Find where the given text appears and provide that cell's center as (x, y) coordinate. 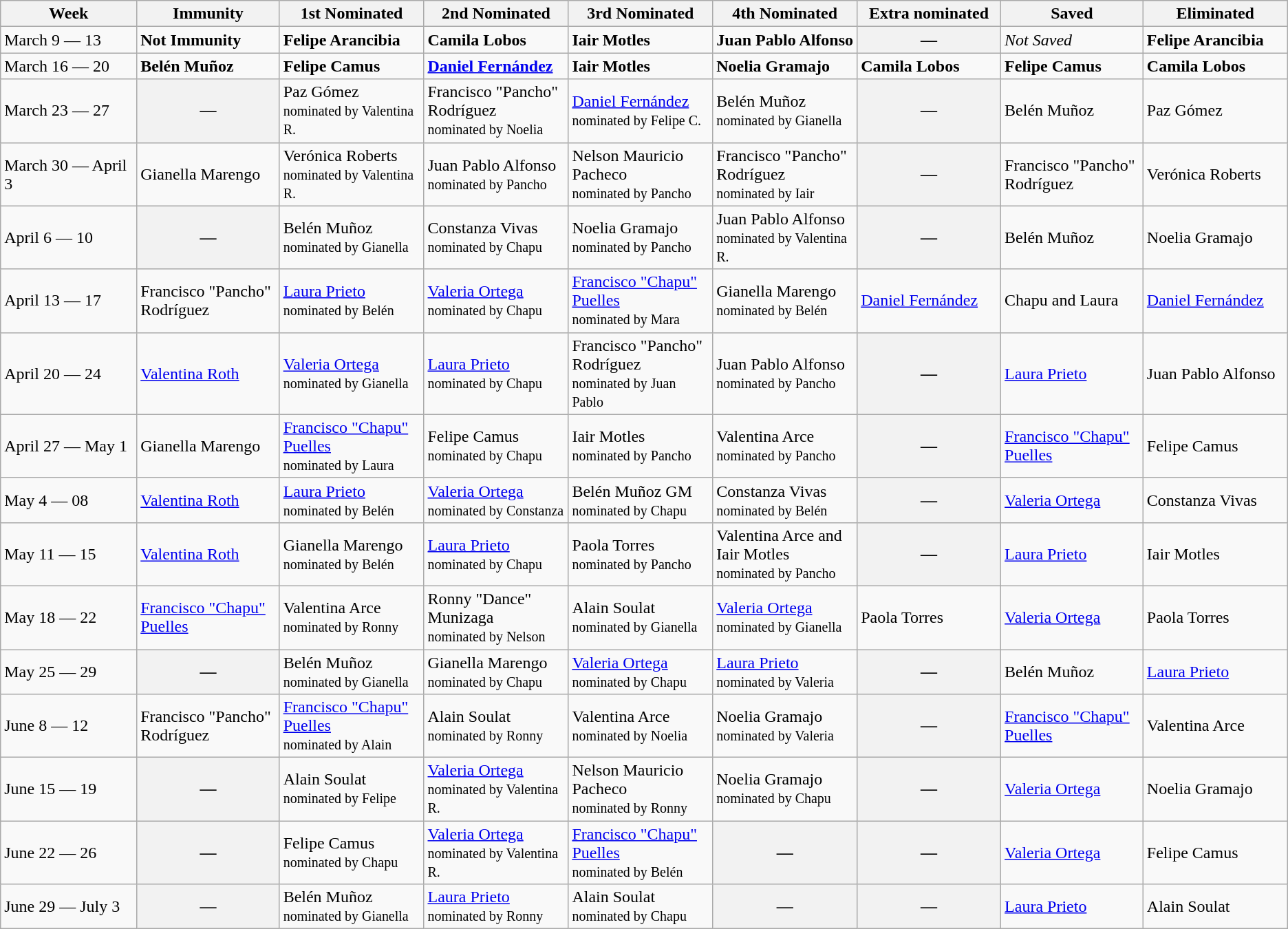
Constanza Vivas (1215, 500)
Constanza Vivasnominated by Belén (785, 500)
Valentina Arce (1215, 726)
Daniel Fernándeznominated by Felipe C. (641, 111)
Immunity (208, 14)
Nelson Mauricio Pacheconominated by Pancho (641, 174)
May 18 — 22 (69, 617)
Gianella Marengonominated by Chapu (496, 672)
Belén Muñoz GMnominated by Chapu (641, 500)
Francisco "Chapu" Puellesnominated by Mara (641, 301)
March 23 — 27 (69, 111)
Valentina Arcenominated by Ronny (352, 617)
Iair Motlesnominated by Pancho (641, 446)
Laura Prietonominated by Ronny (496, 907)
Francisco "Pancho" Rodrígueznominated by Noelia (496, 111)
Alain Soulatnominated by Ronny (496, 726)
Week (69, 14)
Valentina Arcenominated by Pancho (785, 446)
May 25 — 29 (69, 672)
June 22 — 26 (69, 853)
Laura Prietonominated by Valeria (785, 672)
April 6 — 10 (69, 237)
June 15 — 19 (69, 789)
Verónica Robertsnominated by Valentina R. (352, 174)
1st Nominated (352, 14)
Francisco "Chapu" Puellesnominated by Laura (352, 446)
Noelia Gramajonominated by Valeria (785, 726)
Noelia Gramajonominated by Pancho (641, 237)
Extra nominated (929, 14)
Valentina Arce and Iair Motlesnominated by Pancho (785, 554)
May 4 — 08 (69, 500)
3rd Nominated (641, 14)
2nd Nominated (496, 14)
Alain Soulatnominated by Felipe (352, 789)
April 20 — 24 (69, 373)
Valentina Arcenominated by Noelia (641, 726)
March 30 — April 3 (69, 174)
Francisco "Chapu" Puellesnominated by Alain (352, 726)
Ronny "Dance" Munizaganominated by Nelson (496, 617)
Eliminated (1215, 14)
Not Immunity (208, 40)
Verónica Roberts (1215, 174)
April 27 — May 1 (69, 446)
May 11 — 15 (69, 554)
Saved (1072, 14)
June 29 — July 3 (69, 907)
Francisco "Pancho" Rodrígueznominated by Juan Pablo (641, 373)
Paz Gómeznominated by Valentina R. (352, 111)
Constanza Vivasnominated by Chapu (496, 237)
Alain Soulatnominated by Gianella (641, 617)
April 13 — 17 (69, 301)
June 8 — 12 (69, 726)
Chapu and Laura (1072, 301)
Francisco "Pancho" Rodrígueznominated by Iair (785, 174)
Valeria Orteganominated by Constanza (496, 500)
March 16 — 20 (69, 66)
March 9 — 13 (69, 40)
4th Nominated (785, 14)
Alain Soulat (1215, 907)
Paz Gómez (1215, 111)
Noelia Gramajonominated by Chapu (785, 789)
Not Saved (1072, 40)
Paola Torresnominated by Pancho (641, 554)
Juan Pablo Alfonsonominated by Valentina R. (785, 237)
Nelson Mauricio Pacheconominated by Ronny (641, 789)
Francisco "Chapu" Puellesnominated by Belén (641, 853)
Alain Soulatnominated by Chapu (641, 907)
